Find where the given text appears and provide that cell's center as (X, Y) coordinate. 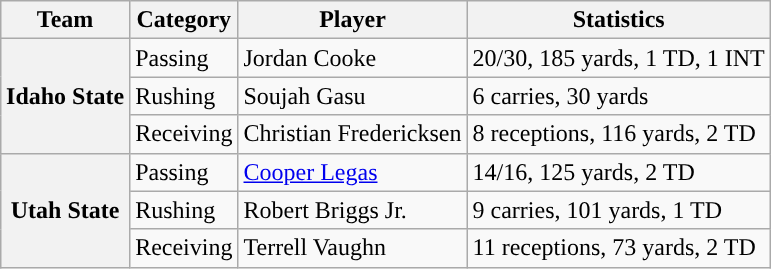
6 carries, 30 yards (618, 96)
11 receptions, 73 yards, 2 TD (618, 248)
Robert Briggs Jr. (352, 210)
Jordan Cooke (352, 58)
8 receptions, 116 yards, 2 TD (618, 134)
Statistics (618, 20)
Idaho State (66, 96)
Player (352, 20)
Cooper Legas (352, 172)
Christian Fredericksen (352, 134)
Terrell Vaughn (352, 248)
9 carries, 101 yards, 1 TD (618, 210)
Team (66, 20)
20/30, 185 yards, 1 TD, 1 INT (618, 58)
14/16, 125 yards, 2 TD (618, 172)
Category (184, 20)
Utah State (66, 210)
Soujah Gasu (352, 96)
